Extract the [x, y] coordinate from the center of the cell holding the provided text.  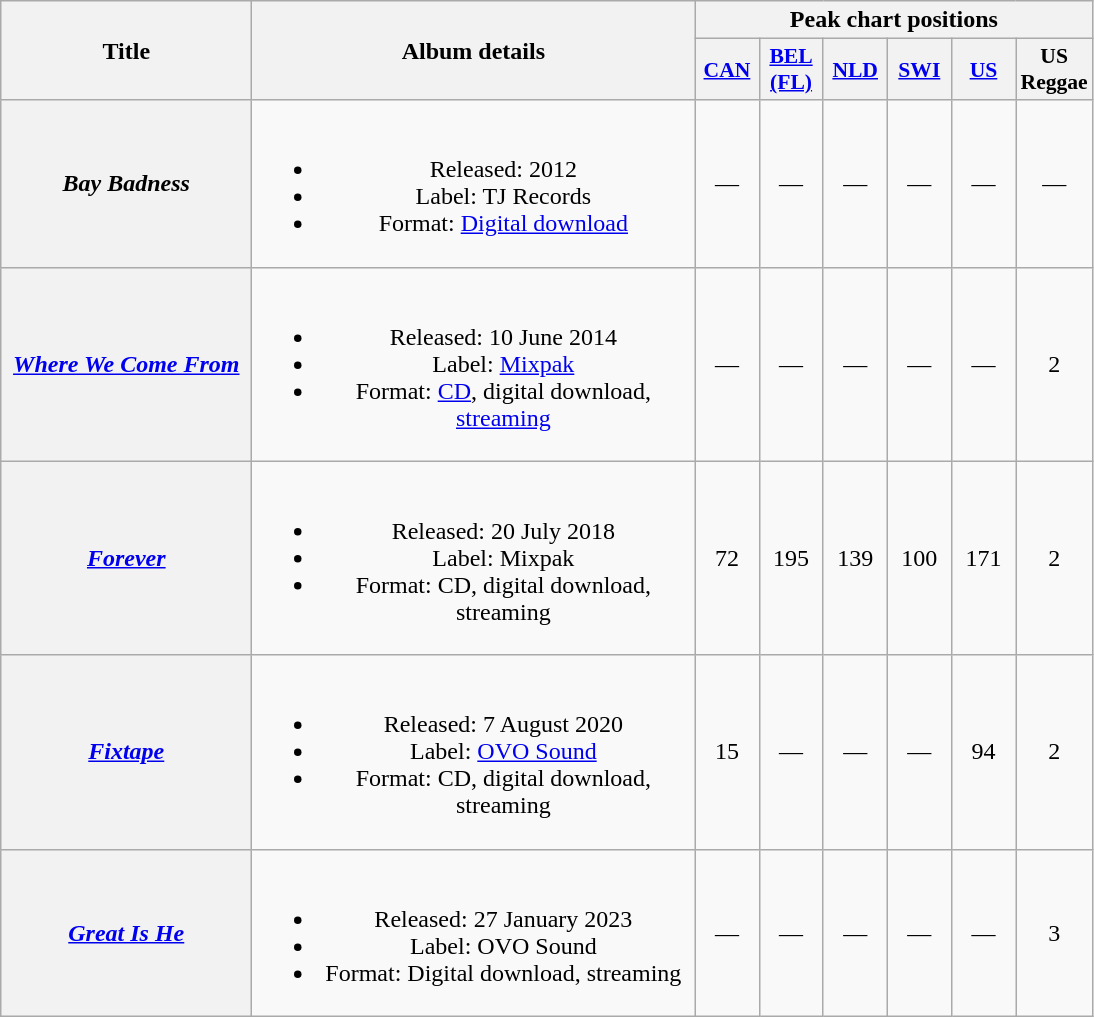
NLD [855, 70]
Where We Come From [126, 364]
US [983, 70]
94 [983, 752]
15 [727, 752]
Fixtape [126, 752]
Released: 10 June 2014Label: MixpakFormat: CD, digital download, streaming [474, 364]
Great Is He [126, 932]
Released: 20 July 2018Label: MixpakFormat: CD, digital download, streaming [474, 558]
Album details [474, 50]
72 [727, 558]
Bay Badness [126, 184]
3 [1054, 932]
US Reggae [1054, 70]
Title [126, 50]
171 [983, 558]
Peak chart positions [894, 20]
SWI [919, 70]
CAN [727, 70]
BEL(FL) [791, 70]
139 [855, 558]
Released: 7 August 2020Label: OVO SoundFormat: CD, digital download, streaming [474, 752]
195 [791, 558]
Released: 2012Label: TJ RecordsFormat: Digital download [474, 184]
100 [919, 558]
Released: 27 January 2023Label: OVO SoundFormat: Digital download, streaming [474, 932]
Forever [126, 558]
